Return the [x, y] coordinate for the center point of the cell that contains the specified text.  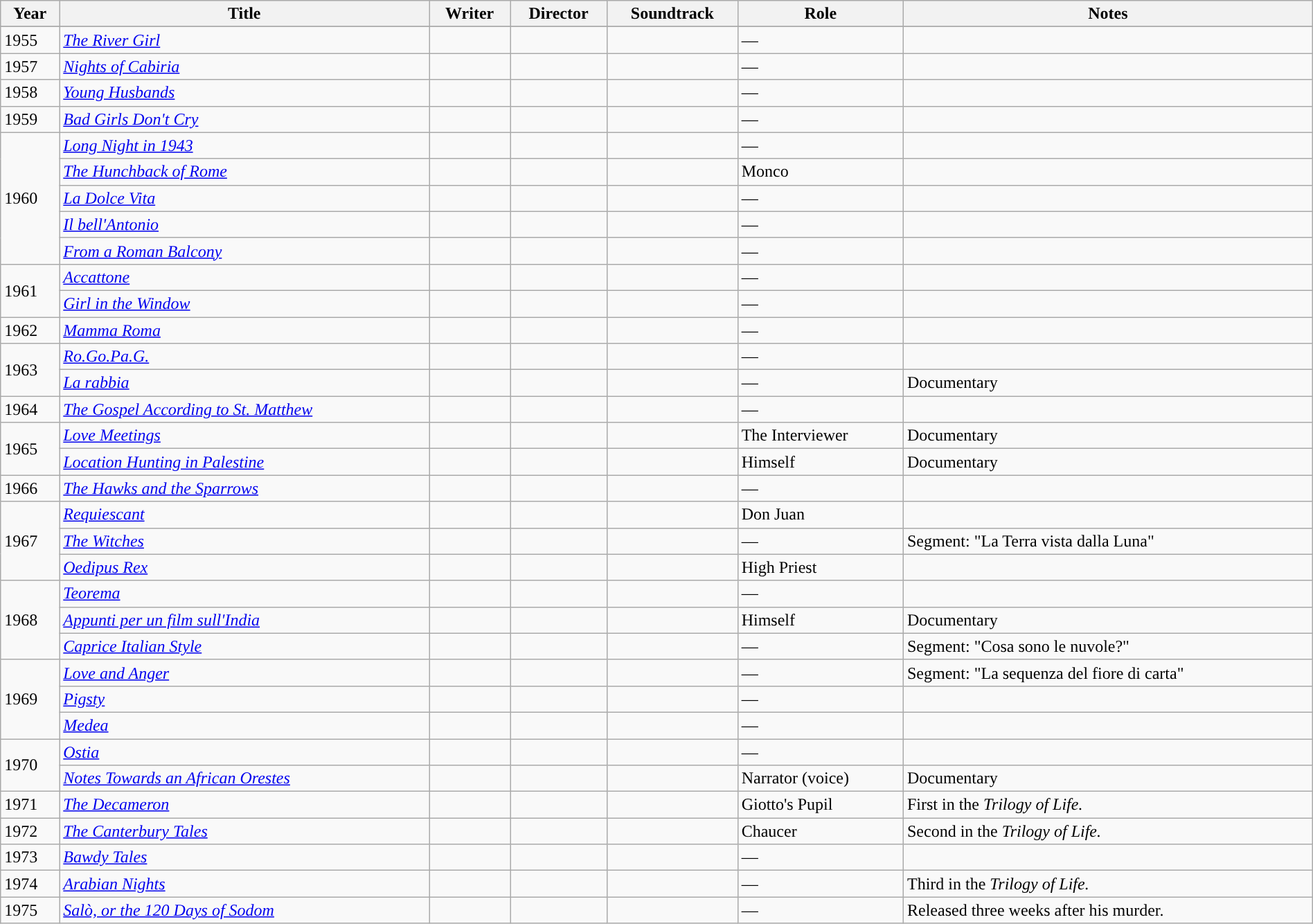
1964 [30, 409]
1972 [30, 831]
Pigsty [244, 699]
1957 [30, 66]
First in the Trilogy of Life. [1108, 805]
Monco [820, 172]
The Canterbury Tales [244, 831]
Giotto's Pupil [820, 805]
Segment: "La sequenza del fiore di carta" [1108, 673]
Ostia [244, 752]
1975 [30, 910]
Girl in the Window [244, 303]
1958 [30, 93]
From a Roman Balcony [244, 251]
Year [30, 14]
High Priest [820, 567]
Love and Anger [244, 673]
Notes [1108, 14]
Writer [470, 14]
Third in the Trilogy of Life. [1108, 884]
Appunti per un film sull'India [244, 620]
Segment: "La Terra vista dalla Luna" [1108, 541]
Nights of Cabiria [244, 66]
Medea [244, 725]
Caprice Italian Style [244, 646]
1970 [30, 765]
Bawdy Tales [244, 858]
Director [559, 14]
Teorema [244, 594]
Long Night in 1943 [244, 145]
Arabian Nights [244, 884]
Oedipus Rex [244, 567]
1960 [30, 198]
1963 [30, 370]
1971 [30, 805]
Location Hunting in Palestine [244, 462]
Young Husbands [244, 93]
The Gospel According to St. Matthew [244, 409]
Requiescant [244, 515]
1966 [30, 488]
La Dolce Vita [244, 198]
1955 [30, 40]
Ro.Go.Pa.G. [244, 357]
The Hawks and the Sparrows [244, 488]
Accattone [244, 277]
Chaucer [820, 831]
1962 [30, 330]
Soundtrack [673, 14]
1973 [30, 858]
Love Meetings [244, 436]
Released three weeks after his murder. [1108, 910]
1965 [30, 449]
The River Girl [244, 40]
Notes Towards an African Orestes [244, 779]
Title [244, 14]
1967 [30, 541]
La rabbia [244, 383]
The Witches [244, 541]
The Interviewer [820, 436]
1974 [30, 884]
1969 [30, 699]
Second in the Trilogy of Life. [1108, 831]
Il bell'Antonio [244, 224]
1968 [30, 620]
Segment: "Cosa sono le nuvole?" [1108, 646]
1961 [30, 290]
The Hunchback of Rome [244, 172]
The Decameron [244, 805]
1959 [30, 119]
Bad Girls Don't Cry [244, 119]
Salò, or the 120 Days of Sodom [244, 910]
Mamma Roma [244, 330]
Narrator (voice) [820, 779]
Don Juan [820, 515]
Role [820, 14]
